Detect which cell encompasses the target text, then output its [x, y] center coordinate. 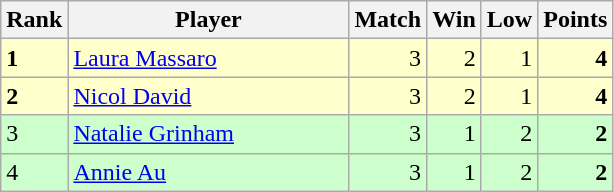
Points [576, 20]
Nicol David [208, 96]
Natalie Grinham [208, 134]
Match [388, 20]
Rank [34, 20]
Low [509, 20]
Win [454, 20]
Annie Au [208, 172]
Laura Massaro [208, 58]
Player [208, 20]
